From the cell containing the given text, extract its center point as [x, y] coordinate. 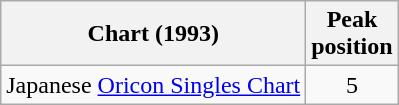
Japanese Oricon Singles Chart [154, 85]
Peakposition [352, 34]
Chart (1993) [154, 34]
5 [352, 85]
